Scan for the cell matching the given text and deliver its (x, y) coordinate at center. 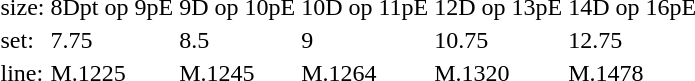
10.75 (498, 40)
9 (365, 40)
7.75 (112, 40)
8.5 (238, 40)
